For the text-containing cell, return its midpoint in (X, Y) coordinate format. 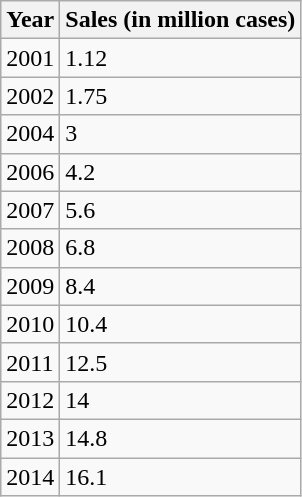
3 (180, 134)
2001 (30, 58)
2011 (30, 362)
10.4 (180, 324)
4.2 (180, 172)
2008 (30, 248)
2004 (30, 134)
2013 (30, 438)
1.12 (180, 58)
6.8 (180, 248)
2014 (30, 477)
8.4 (180, 286)
Sales (in million cases) (180, 20)
12.5 (180, 362)
14 (180, 400)
5.6 (180, 210)
2007 (30, 210)
2010 (30, 324)
2009 (30, 286)
2002 (30, 96)
14.8 (180, 438)
2012 (30, 400)
Year (30, 20)
1.75 (180, 96)
2006 (30, 172)
16.1 (180, 477)
